From the cell containing the given text, extract its center point as [x, y] coordinate. 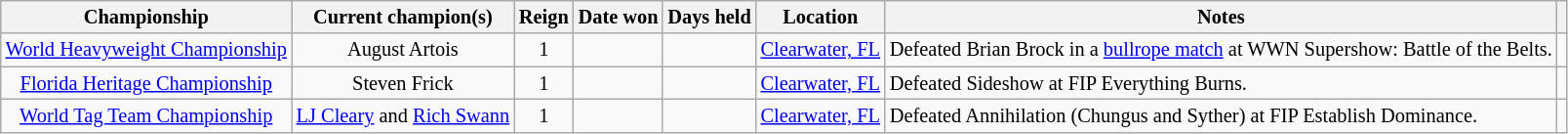
Notes [1222, 17]
Location [821, 17]
Steven Frick [403, 83]
August Artois [403, 50]
World Tag Team Championship [146, 115]
Defeated Brian Brock in a bullrope match at WWN Supershow: Battle of the Belts. [1222, 50]
Florida Heritage Championship [146, 83]
World Heavyweight Championship [146, 50]
LJ Cleary and Rich Swann [403, 115]
Championship [146, 17]
Reign [544, 17]
Defeated Sideshow at FIP Everything Burns. [1222, 83]
Current champion(s) [403, 17]
Days held [708, 17]
Date won [619, 17]
Defeated Annihilation (Chungus and Syther) at FIP Establish Dominance. [1222, 115]
